Pinpoint the cell where the given text exists, returning its [x, y] midpoint coordinate. 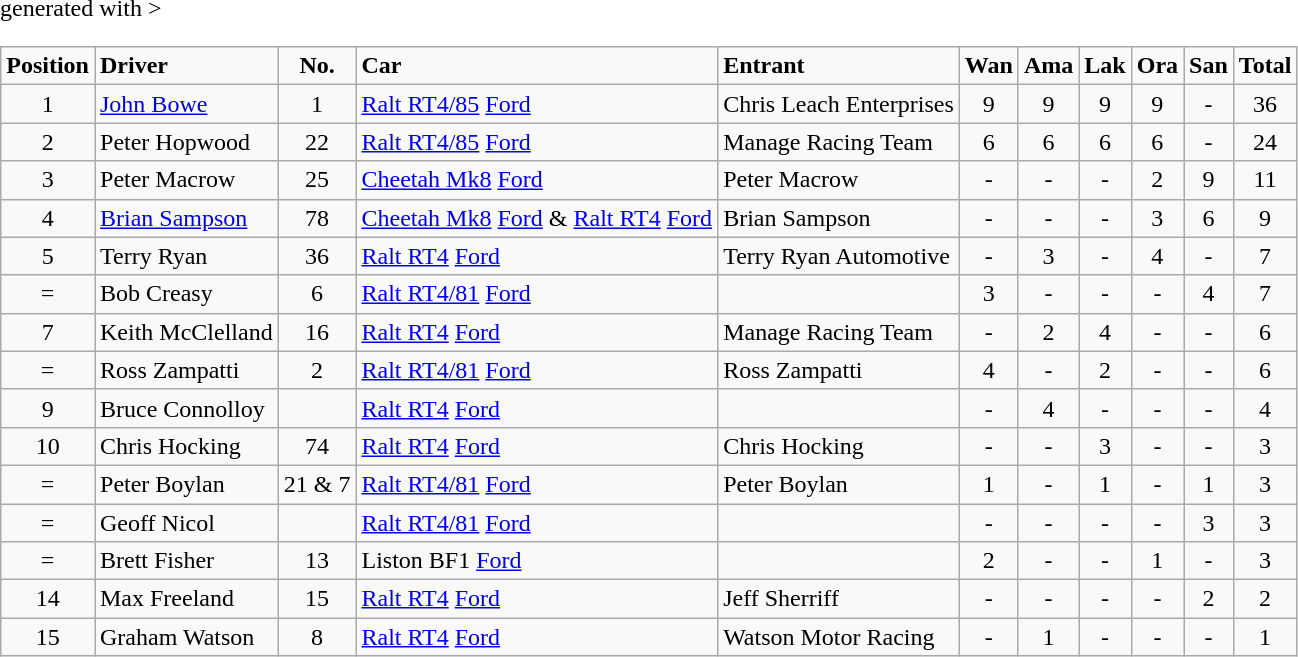
Brett Fisher [186, 561]
Bob Creasy [186, 294]
Jeff Sherriff [839, 599]
Chris Leach Enterprises [839, 104]
Graham Watson [186, 637]
Terry Ryan [186, 256]
Position [48, 66]
No. [317, 66]
Cheetah Mk8 Ford [537, 180]
Ora [1157, 66]
Driver [186, 66]
Terry Ryan Automotive [839, 256]
14 [48, 599]
Car [537, 66]
Lak [1105, 66]
74 [317, 446]
John Bowe [186, 104]
Bruce Connolloy [186, 408]
22 [317, 142]
16 [317, 332]
10 [48, 446]
Peter Hopwood [186, 142]
Entrant [839, 66]
8 [317, 637]
11 [1265, 180]
78 [317, 218]
Keith McClelland [186, 332]
Max Freeland [186, 599]
Watson Motor Racing [839, 637]
13 [317, 561]
Geoff Nicol [186, 523]
Ama [1048, 66]
Liston BF1 Ford [537, 561]
San [1209, 66]
5 [48, 256]
24 [1265, 142]
Cheetah Mk8 Ford & Ralt RT4 Ford [537, 218]
Total [1265, 66]
21 & 7 [317, 484]
25 [317, 180]
Wan [988, 66]
